Search for the cell housing the specified text and yield its (x, y) center coordinate. 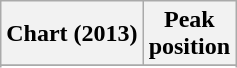
Chart (2013) (72, 34)
Peakposition (189, 34)
